Return the (X, Y) coordinate for the center point of the cell that contains the specified text.  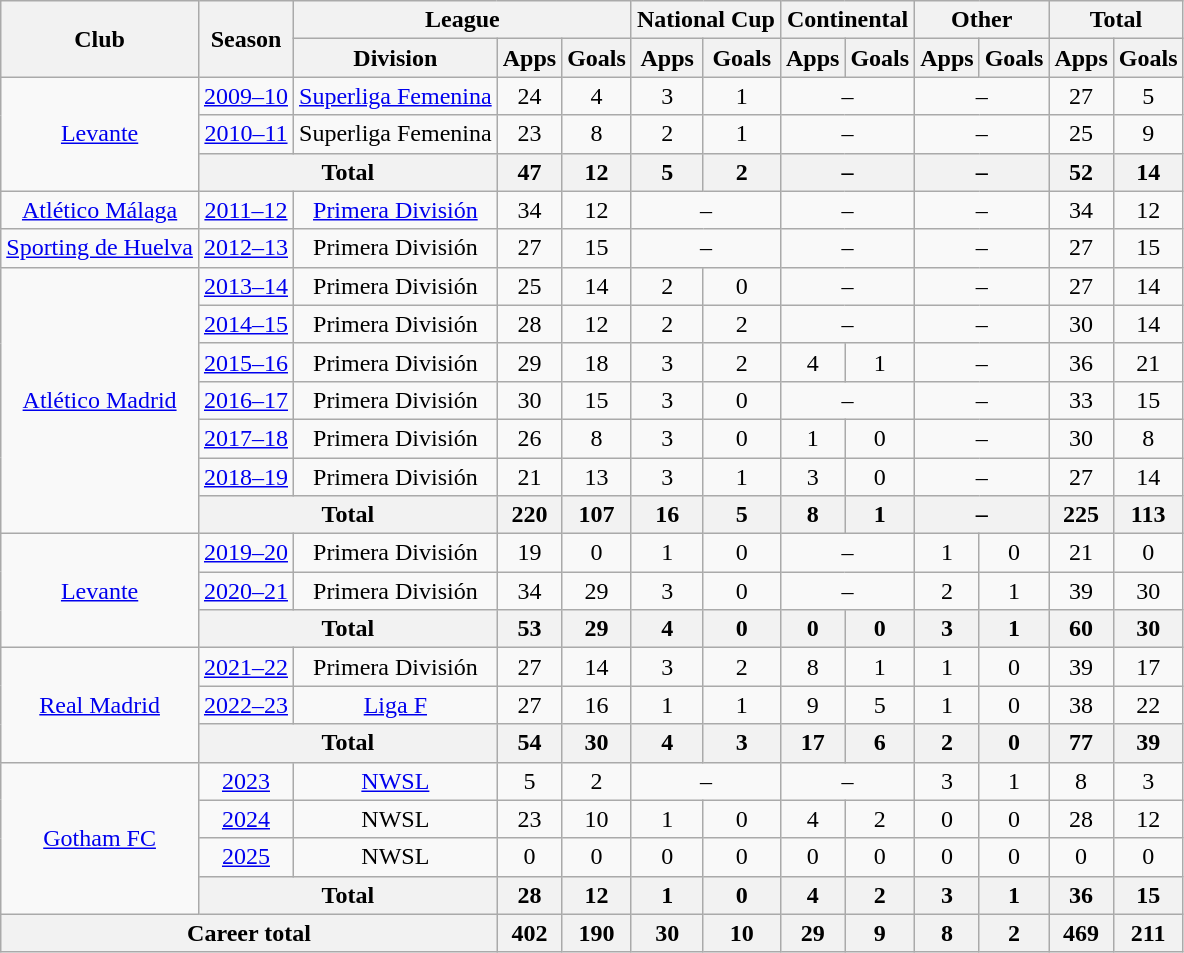
53 (529, 629)
225 (1081, 515)
2011–12 (246, 210)
2009–10 (246, 96)
2022–23 (246, 705)
2021–22 (246, 667)
League (463, 20)
2017–18 (246, 438)
2012–13 (246, 248)
6 (880, 743)
22 (1148, 705)
2018–19 (246, 477)
Club (100, 39)
26 (529, 438)
Division (396, 58)
47 (529, 172)
2013–14 (246, 286)
Career total (249, 933)
54 (529, 743)
Liga F (396, 705)
402 (529, 933)
National Cup (706, 20)
2025 (246, 857)
2019–20 (246, 553)
77 (1081, 743)
Season (246, 39)
190 (597, 933)
33 (1081, 400)
107 (597, 515)
211 (1148, 933)
2015–16 (246, 362)
2023 (246, 781)
2020–21 (246, 591)
60 (1081, 629)
220 (529, 515)
2014–15 (246, 324)
13 (597, 477)
52 (1081, 172)
Real Madrid (100, 705)
18 (597, 362)
2024 (246, 819)
2016–17 (246, 400)
Sporting de Huelva (100, 248)
19 (529, 553)
Gotham FC (100, 838)
24 (529, 96)
Atlético Madrid (100, 400)
113 (1148, 515)
469 (1081, 933)
38 (1081, 705)
Atlético Málaga (100, 210)
Other (982, 20)
2010–11 (246, 134)
Continental (847, 20)
